From the cell containing the given text, extract its center point as [x, y] coordinate. 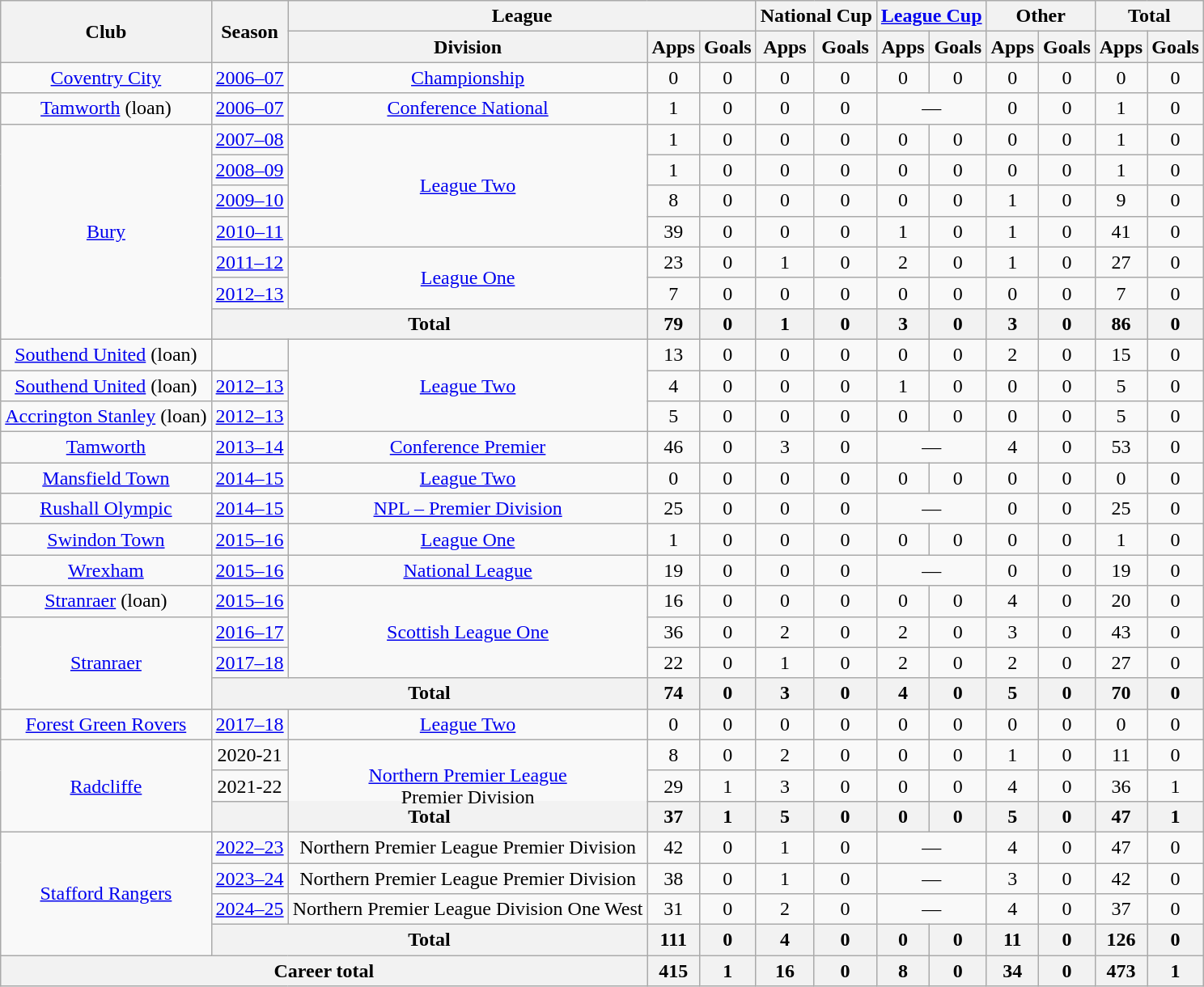
2023–24 [249, 878]
2011–12 [249, 262]
Stranraer (loan) [106, 601]
2022–23 [249, 847]
2008–09 [249, 170]
473 [1121, 971]
Stranraer [106, 663]
Scottish League One [468, 632]
15 [1121, 354]
41 [1121, 231]
2020-21 [249, 755]
Rushall Olympic [106, 509]
Bury [106, 231]
34 [1012, 971]
Mansfield Town [106, 478]
League [522, 16]
2024–25 [249, 909]
70 [1121, 693]
23 [673, 262]
22 [673, 663]
Conference National [468, 108]
2016–17 [249, 632]
National Cup [816, 16]
415 [673, 971]
Accrington Stanley (loan) [106, 417]
Coventry City [106, 78]
Other [1041, 16]
2007–08 [249, 139]
9 [1121, 201]
Stafford Rangers [106, 893]
Career total [324, 971]
Swindon Town [106, 540]
Conference Premier [468, 447]
31 [673, 909]
29 [673, 786]
2021-22 [249, 786]
2013–14 [249, 447]
79 [673, 324]
43 [1121, 632]
National League [468, 570]
2010–11 [249, 231]
Wrexham [106, 570]
Northern Premier League Division One West [468, 909]
126 [1121, 940]
20 [1121, 601]
39 [673, 231]
NPL – Premier Division [468, 509]
74 [673, 693]
Championship [468, 78]
Division [468, 47]
53 [1121, 447]
Club [106, 32]
Season [249, 32]
Tamworth [106, 447]
Northern Premier LeaguePremier Division [468, 786]
86 [1121, 324]
Forest Green Rovers [106, 724]
38 [673, 878]
Tamworth (loan) [106, 108]
Radcliffe [106, 786]
League Cup [931, 16]
2009–10 [249, 201]
13 [673, 354]
111 [673, 940]
46 [673, 447]
